Return the [x, y] coordinate for the center point of the cell that contains the specified text.  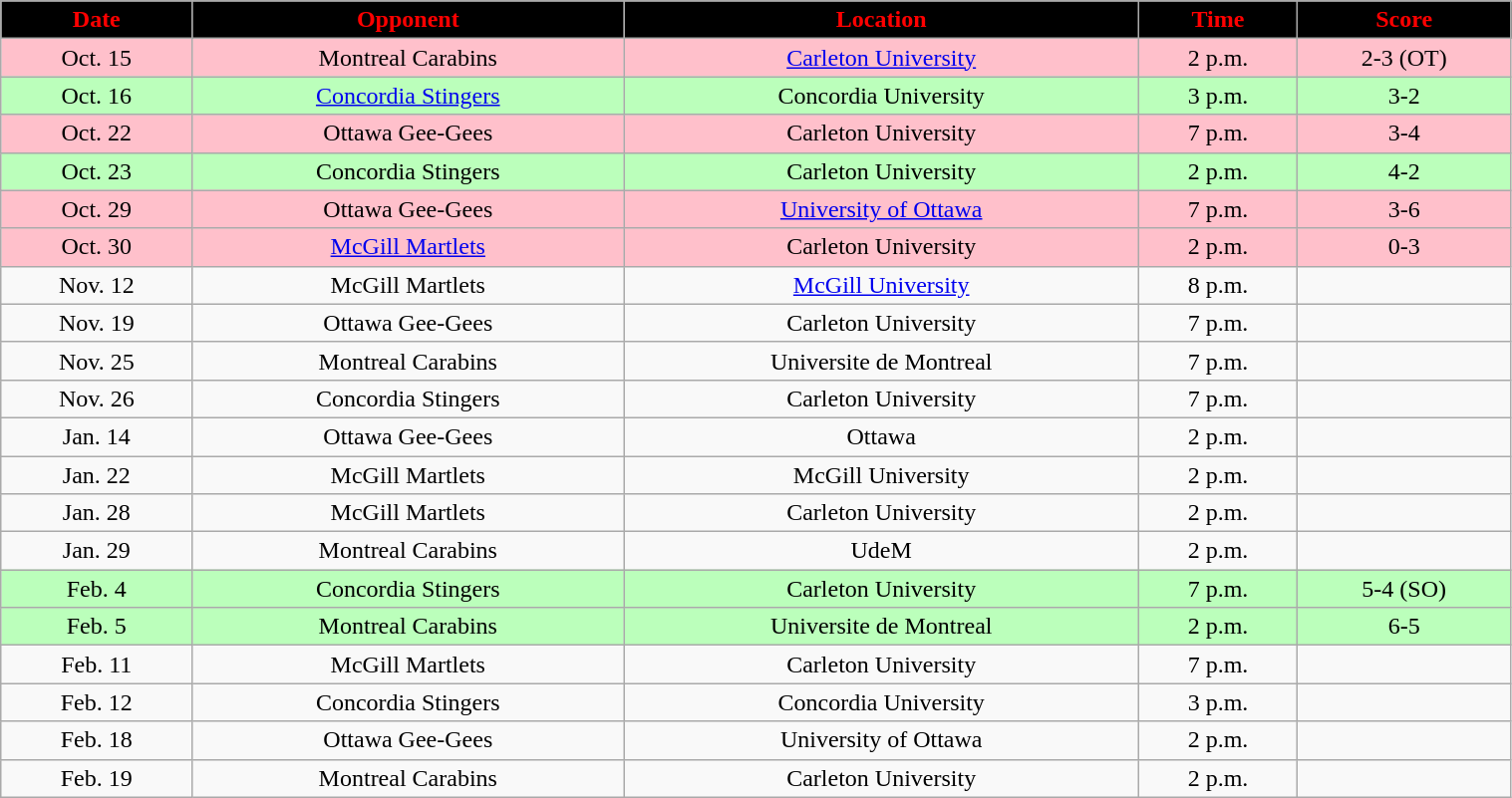
Time [1218, 20]
4-2 [1403, 171]
Feb. 11 [97, 665]
Feb. 4 [97, 589]
Oct. 30 [97, 247]
3-2 [1403, 96]
Jan. 22 [97, 475]
3-4 [1403, 133]
Opponent [409, 20]
Date [97, 20]
2-3 (OT) [1403, 58]
Ottawa [881, 436]
Oct. 29 [97, 209]
UdeM [881, 551]
Jan. 28 [97, 513]
0-3 [1403, 247]
Oct. 23 [97, 171]
Oct. 22 [97, 133]
Oct. 15 [97, 58]
Nov. 19 [97, 323]
Jan. 14 [97, 436]
Nov. 26 [97, 399]
5-4 (SO) [1403, 589]
Score [1403, 20]
Nov. 12 [97, 285]
Jan. 29 [97, 551]
Feb. 5 [97, 627]
Feb. 18 [97, 740]
Feb. 19 [97, 778]
3-6 [1403, 209]
Feb. 12 [97, 702]
Oct. 16 [97, 96]
8 p.m. [1218, 285]
Location [881, 20]
Nov. 25 [97, 361]
6-5 [1403, 627]
